Pinpoint the cell where the given text exists, returning its [X, Y] midpoint coordinate. 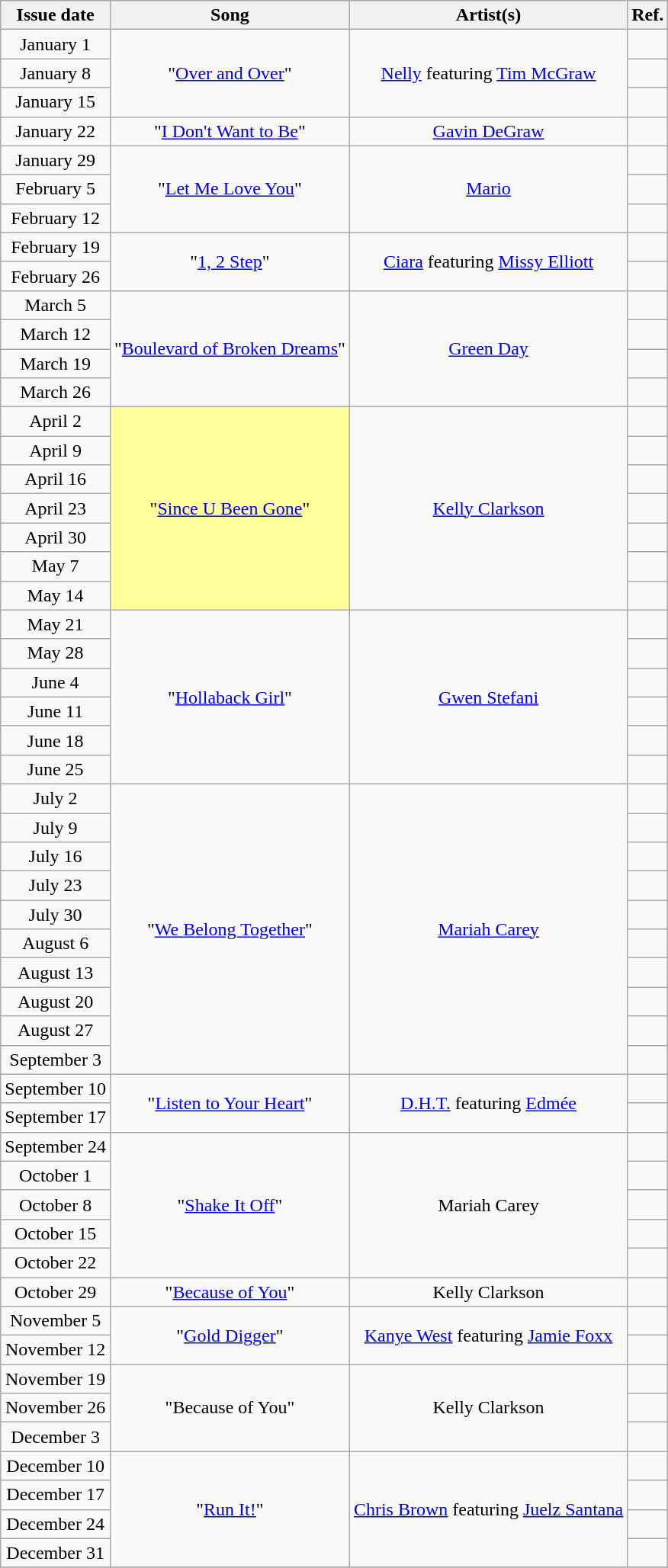
September 3 [56, 1060]
August 27 [56, 1031]
January 8 [56, 73]
October 22 [56, 1262]
January 29 [56, 160]
October 29 [56, 1292]
September 17 [56, 1117]
January 22 [56, 131]
"Gold Digger" [230, 1336]
September 24 [56, 1146]
February 26 [56, 276]
March 5 [56, 305]
"Boulevard of Broken Dreams" [230, 348]
November 19 [56, 1379]
July 9 [56, 827]
May 21 [56, 624]
April 30 [56, 537]
December 24 [56, 1524]
"Hollaback Girl" [230, 697]
December 17 [56, 1495]
March 12 [56, 334]
December 31 [56, 1553]
"Shake It Off" [230, 1204]
"We Belong Together" [230, 928]
February 5 [56, 189]
August 13 [56, 973]
January 15 [56, 102]
October 1 [56, 1175]
July 30 [56, 915]
June 4 [56, 682]
Ciara featuring Missy Elliott [488, 261]
May 7 [56, 566]
June 25 [56, 769]
April 9 [56, 451]
"Listen to Your Heart" [230, 1103]
October 15 [56, 1233]
April 2 [56, 422]
Gavin DeGraw [488, 131]
"1, 2 Step" [230, 261]
Green Day [488, 348]
September 10 [56, 1089]
July 2 [56, 798]
Chris Brown featuring Juelz Santana [488, 1509]
March 26 [56, 393]
"Run It!" [230, 1509]
November 12 [56, 1350]
Song [230, 15]
April 16 [56, 479]
April 23 [56, 508]
"I Don't Want to Be" [230, 131]
"Let Me Love You" [230, 189]
October 8 [56, 1204]
Mario [488, 189]
July 16 [56, 857]
February 19 [56, 247]
Issue date [56, 15]
June 18 [56, 740]
"Since U Been Gone" [230, 508]
March 19 [56, 364]
"Over and Over" [230, 73]
November 5 [56, 1321]
May 28 [56, 653]
June 11 [56, 711]
July 23 [56, 886]
December 3 [56, 1437]
August 6 [56, 944]
August 20 [56, 1002]
December 10 [56, 1466]
Gwen Stefani [488, 697]
January 1 [56, 44]
May 14 [56, 595]
Ref. [648, 15]
Artist(s) [488, 15]
November 26 [56, 1408]
Nelly featuring Tim McGraw [488, 73]
D.H.T. featuring Edmée [488, 1103]
Kanye West featuring Jamie Foxx [488, 1336]
February 12 [56, 218]
